Output the (X, Y) coordinate of the center of the cell containing the given text.  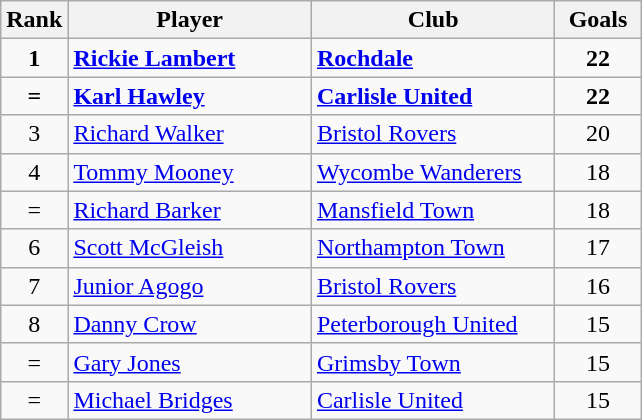
Richard Walker (190, 134)
Mansfield Town (433, 210)
Rank (34, 20)
3 (34, 134)
Peterborough United (433, 324)
Scott McGleish (190, 248)
20 (598, 134)
Northampton Town (433, 248)
Karl Hawley (190, 96)
Tommy Mooney (190, 172)
8 (34, 324)
Richard Barker (190, 210)
Grimsby Town (433, 362)
Rickie Lambert (190, 58)
Wycombe Wanderers (433, 172)
6 (34, 248)
Michael Bridges (190, 400)
1 (34, 58)
Rochdale (433, 58)
7 (34, 286)
Junior Agogo (190, 286)
16 (598, 286)
17 (598, 248)
Club (433, 20)
4 (34, 172)
Goals (598, 20)
Player (190, 20)
Danny Crow (190, 324)
Gary Jones (190, 362)
